Return the (X, Y) coordinate for the center point of the cell that contains the specified text.  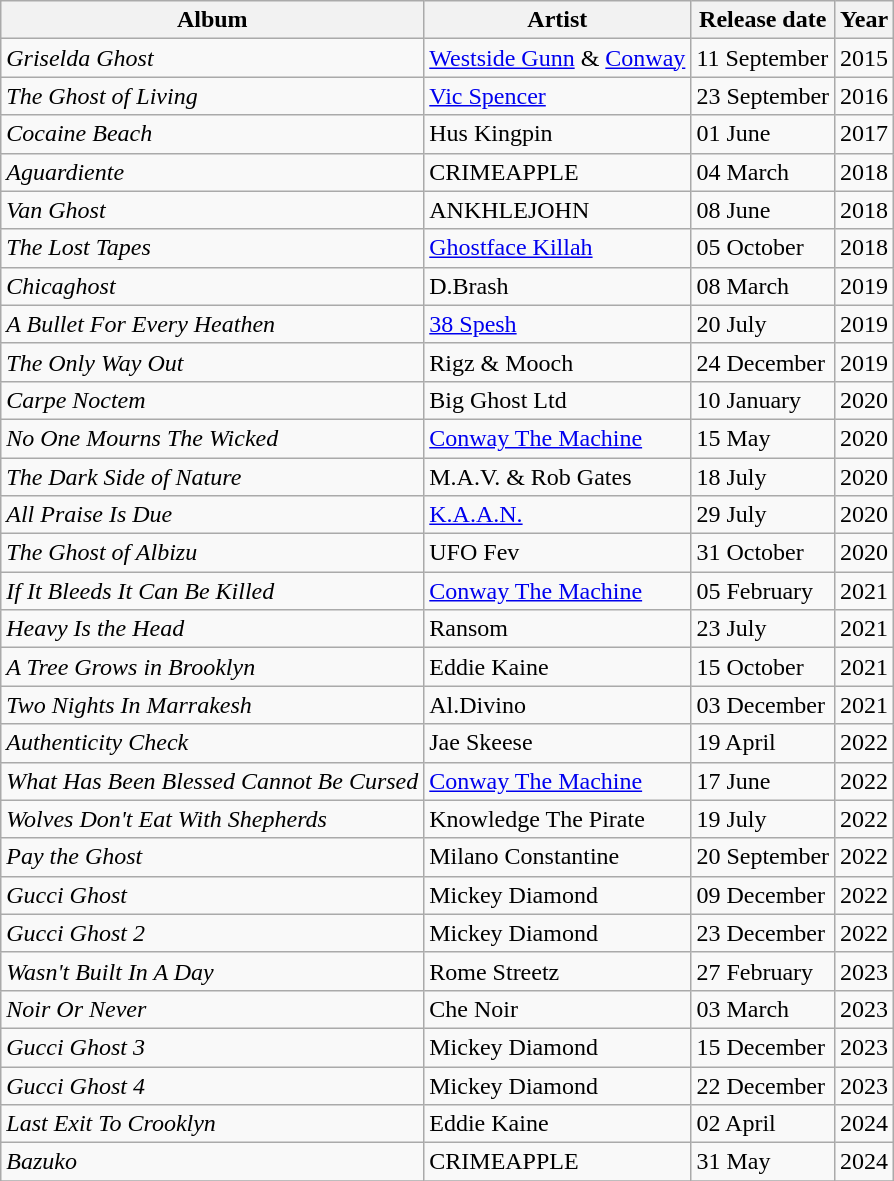
03 December (763, 705)
23 July (763, 629)
The Dark Side of Nature (212, 477)
Artist (558, 20)
05 October (763, 248)
22 December (763, 1085)
Gucci Ghost 4 (212, 1085)
15 December (763, 1047)
Ransom (558, 629)
Authenticity Check (212, 743)
Bazuko (212, 1162)
Jae Skeese (558, 743)
Noir Or Never (212, 1009)
UFO Fev (558, 553)
27 February (763, 971)
Last Exit To Crooklyn (212, 1124)
Carpe Noctem (212, 400)
02 April (763, 1124)
A Tree Grows in Brooklyn (212, 667)
Album (212, 20)
18 July (763, 477)
M.A.V. & Rob Gates (558, 477)
01 June (763, 134)
Milano Constantine (558, 857)
Chicaghost (212, 286)
29 July (763, 515)
Heavy Is the Head (212, 629)
2017 (864, 134)
Hus Kingpin (558, 134)
Al.Divino (558, 705)
Griselda Ghost (212, 58)
Wasn't Built In A Day (212, 971)
If It Bleeds It Can Be Killed (212, 591)
A Bullet For Every Heathen (212, 324)
D.Brash (558, 286)
19 July (763, 819)
Release date (763, 20)
The Lost Tapes (212, 248)
24 December (763, 362)
09 December (763, 895)
K.A.A.N. (558, 515)
Two Nights In Marrakesh (212, 705)
11 September (763, 58)
23 December (763, 933)
ANKHLEJOHN (558, 210)
Vic Spencer (558, 96)
31 October (763, 553)
20 September (763, 857)
Big Ghost Ltd (558, 400)
Gucci Ghost (212, 895)
04 March (763, 172)
Gucci Ghost 2 (212, 933)
Knowledge The Pirate (558, 819)
15 May (763, 438)
38 Spesh (558, 324)
2016 (864, 96)
Ghostface Killah (558, 248)
2015 (864, 58)
15 October (763, 667)
The Ghost of Living (212, 96)
08 June (763, 210)
05 February (763, 591)
17 June (763, 781)
Van Ghost (212, 210)
All Praise Is Due (212, 515)
Che Noir (558, 1009)
Westside Gunn & Conway (558, 58)
The Ghost of Albizu (212, 553)
Gucci Ghost 3 (212, 1047)
31 May (763, 1162)
Rigz & Mooch (558, 362)
20 July (763, 324)
03 March (763, 1009)
What Has Been Blessed Cannot Be Cursed (212, 781)
No One Mourns The Wicked (212, 438)
Year (864, 20)
Wolves Don't Eat With Shepherds (212, 819)
08 March (763, 286)
10 January (763, 400)
The Only Way Out (212, 362)
19 April (763, 743)
Cocaine Beach (212, 134)
Rome Streetz (558, 971)
Aguardiente (212, 172)
23 September (763, 96)
Pay the Ghost (212, 857)
